Capture the cell that displays the provided text and extract its (x, y) central coordinate. 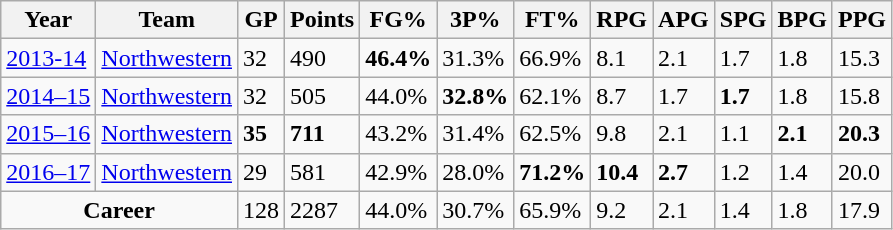
28.0% (476, 172)
PPG (862, 20)
15.3 (862, 58)
Points (322, 20)
1.2 (743, 172)
128 (262, 210)
505 (322, 96)
17.9 (862, 210)
581 (322, 172)
42.9% (398, 172)
GP (262, 20)
32.8% (476, 96)
10.4 (622, 172)
2016–17 (48, 172)
62.5% (552, 134)
2014–15 (48, 96)
31.3% (476, 58)
APG (684, 20)
29 (262, 172)
2.7 (684, 172)
Team (167, 20)
Year (48, 20)
490 (322, 58)
2013-14 (48, 58)
1.1 (743, 134)
RPG (622, 20)
35 (262, 134)
65.9% (552, 210)
46.4% (398, 58)
9.2 (622, 210)
2015–16 (48, 134)
31.4% (476, 134)
43.2% (398, 134)
3P% (476, 20)
30.7% (476, 210)
FG% (398, 20)
62.1% (552, 96)
2287 (322, 210)
9.8 (622, 134)
BPG (802, 20)
FT% (552, 20)
8.7 (622, 96)
15.8 (862, 96)
8.1 (622, 58)
20.3 (862, 134)
20.0 (862, 172)
SPG (743, 20)
71.2% (552, 172)
66.9% (552, 58)
711 (322, 134)
Career (120, 210)
